Return (x, y) of the center of cell containing provided text 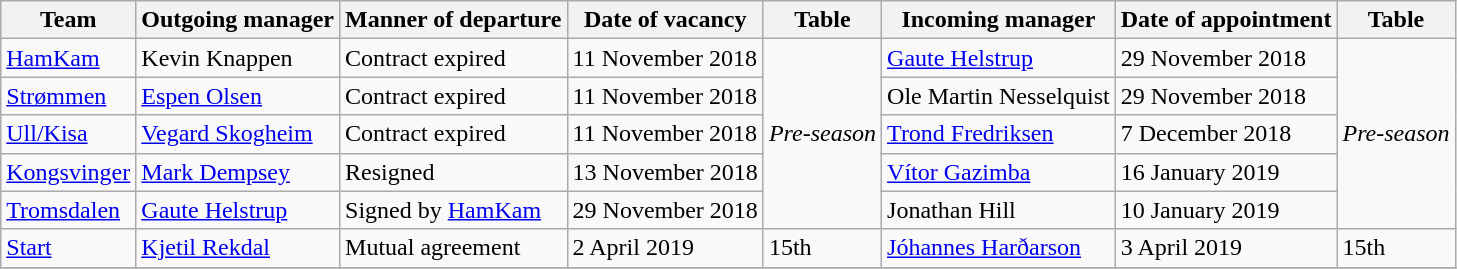
7 December 2018 (1226, 134)
Resigned (454, 172)
2 April 2019 (665, 248)
Kjetil Rekdal (238, 248)
Date of appointment (1226, 20)
Mutual agreement (454, 248)
Trond Fredriksen (999, 134)
Vítor Gazimba (999, 172)
Jonathan Hill (999, 210)
Date of vacancy (665, 20)
3 April 2019 (1226, 248)
Vegard Skogheim (238, 134)
Tromsdalen (68, 210)
Strømmen (68, 96)
Ull/Kisa (68, 134)
13 November 2018 (665, 172)
Team (68, 20)
Espen Olsen (238, 96)
10 January 2019 (1226, 210)
Outgoing manager (238, 20)
Incoming manager (999, 20)
Mark Dempsey (238, 172)
Start (68, 248)
Kongsvinger (68, 172)
Jóhannes Harðarson (999, 248)
Ole Martin Nesselquist (999, 96)
16 January 2019 (1226, 172)
Manner of departure (454, 20)
Kevin Knappen (238, 58)
Signed by HamKam (454, 210)
HamKam (68, 58)
